Return [x, y] of the center of cell containing provided text 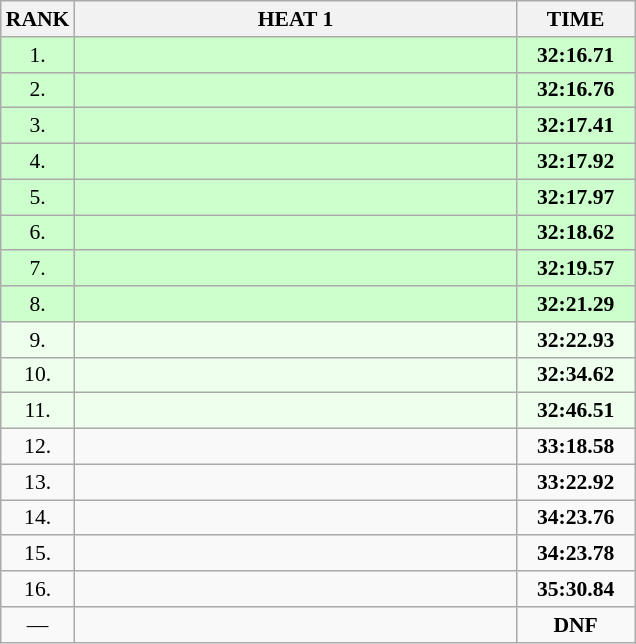
14. [38, 518]
32:19.57 [576, 269]
32:22.93 [576, 340]
32:34.62 [576, 375]
32:17.97 [576, 197]
5. [38, 197]
8. [38, 304]
2. [38, 90]
32:17.92 [576, 162]
10. [38, 375]
33:18.58 [576, 447]
32:16.71 [576, 55]
34:23.78 [576, 554]
16. [38, 589]
32:21.29 [576, 304]
6. [38, 233]
33:22.92 [576, 482]
3. [38, 126]
15. [38, 554]
1. [38, 55]
32:16.76 [576, 90]
HEAT 1 [295, 19]
9. [38, 340]
13. [38, 482]
34:23.76 [576, 518]
12. [38, 447]
32:17.41 [576, 126]
— [38, 625]
4. [38, 162]
35:30.84 [576, 589]
32:18.62 [576, 233]
7. [38, 269]
TIME [576, 19]
RANK [38, 19]
11. [38, 411]
DNF [576, 625]
32:46.51 [576, 411]
